Determine the [X, Y] coordinate at the center of the cell enclosing the given text.  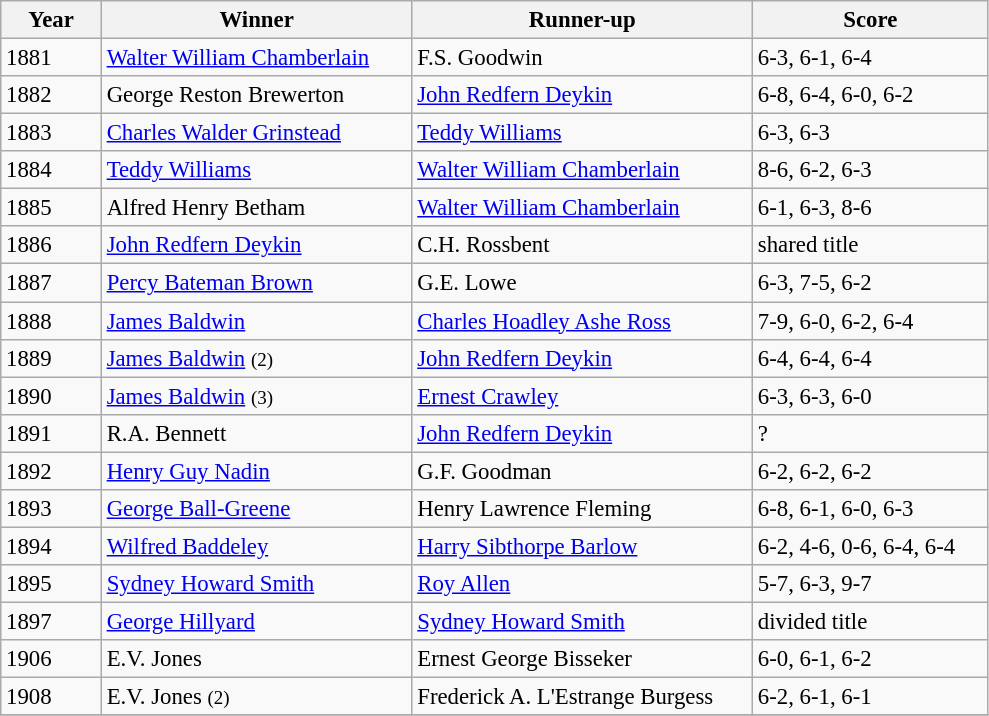
E.V. Jones (2) [256, 697]
6-3, 6-1, 6-4 [871, 58]
G.E. Lowe [582, 283]
Alfred Henry Betham [256, 208]
James Baldwin (3) [256, 396]
James Baldwin (2) [256, 358]
8-6, 6-2, 6-3 [871, 170]
Henry Guy Nadin [256, 471]
F.S. Goodwin [582, 58]
5-7, 6-3, 9-7 [871, 584]
divided title [871, 621]
1883 [52, 133]
1884 [52, 170]
6-1, 6-3, 8-6 [871, 208]
George Reston Brewerton [256, 95]
1895 [52, 584]
R.A. Bennett [256, 433]
James Baldwin [256, 321]
6-2, 6-2, 6-2 [871, 471]
Charles Walder Grinstead [256, 133]
1888 [52, 321]
1887 [52, 283]
Score [871, 20]
Harry Sibthorpe Barlow [582, 546]
6-4, 6-4, 6-4 [871, 358]
6-2, 6-1, 6-1 [871, 697]
Henry Lawrence Fleming [582, 509]
1897 [52, 621]
Wilfred Baddeley [256, 546]
1908 [52, 697]
shared title [871, 245]
Ernest George Bisseker [582, 659]
C.H. Rossbent [582, 245]
6-8, 6-4, 6-0, 6-2 [871, 95]
7-9, 6-0, 6-2, 6-4 [871, 321]
6-2, 4-6, 0-6, 6-4, 6-4 [871, 546]
Ernest Crawley [582, 396]
Charles Hoadley Ashe Ross [582, 321]
6-8, 6-1, 6-0, 6-3 [871, 509]
1885 [52, 208]
1890 [52, 396]
Year [52, 20]
Runner-up [582, 20]
Roy Allen [582, 584]
George Hillyard [256, 621]
? [871, 433]
1891 [52, 433]
1882 [52, 95]
Frederick A. L'Estrange Burgess [582, 697]
1893 [52, 509]
1889 [52, 358]
George Ball-Greene [256, 509]
6-3, 7-5, 6-2 [871, 283]
1886 [52, 245]
1881 [52, 58]
E.V. Jones [256, 659]
1892 [52, 471]
6-3, 6-3, 6-0 [871, 396]
G.F. Goodman [582, 471]
Percy Bateman Brown [256, 283]
6-0, 6-1, 6-2 [871, 659]
1906 [52, 659]
6-3, 6-3 [871, 133]
1894 [52, 546]
Winner [256, 20]
